Pinpoint the cell where the given text exists, returning its (x, y) midpoint coordinate. 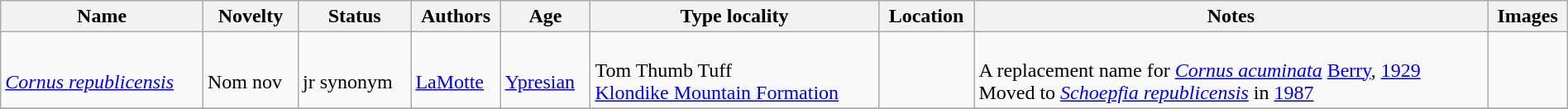
Status (354, 17)
Location (926, 17)
Notes (1231, 17)
A replacement name for Cornus acuminata Berry, 1929 Moved to Schoepfia republicensis in 1987 (1231, 70)
Authors (456, 17)
Name (103, 17)
Images (1527, 17)
Novelty (250, 17)
Age (546, 17)
Nom nov (250, 70)
LaMotte (456, 70)
Tom Thumb TuffKlondike Mountain Formation (734, 70)
Cornus republicensis (103, 70)
jr synonym (354, 70)
Type locality (734, 17)
Ypresian (546, 70)
